Determine the [X, Y] coordinate at the center of the cell enclosing the given text.  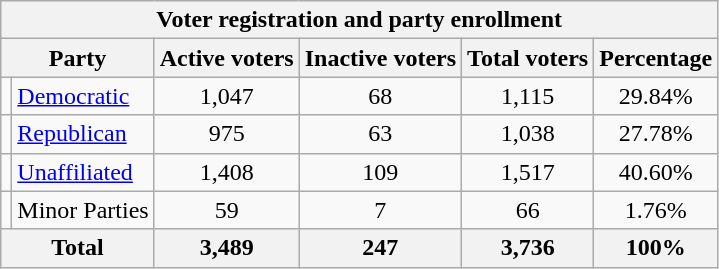
Percentage [656, 58]
975 [226, 134]
1,038 [528, 134]
Inactive voters [380, 58]
Active voters [226, 58]
1,517 [528, 172]
1.76% [656, 210]
3,736 [528, 248]
68 [380, 96]
109 [380, 172]
Total voters [528, 58]
27.78% [656, 134]
Minor Parties [83, 210]
Voter registration and party enrollment [360, 20]
Republican [83, 134]
29.84% [656, 96]
7 [380, 210]
Unaffiliated [83, 172]
Democratic [83, 96]
66 [528, 210]
100% [656, 248]
40.60% [656, 172]
Total [78, 248]
1,115 [528, 96]
247 [380, 248]
1,408 [226, 172]
3,489 [226, 248]
1,047 [226, 96]
59 [226, 210]
63 [380, 134]
Party [78, 58]
